Find where the given text appears and provide that cell's center as (x, y) coordinate. 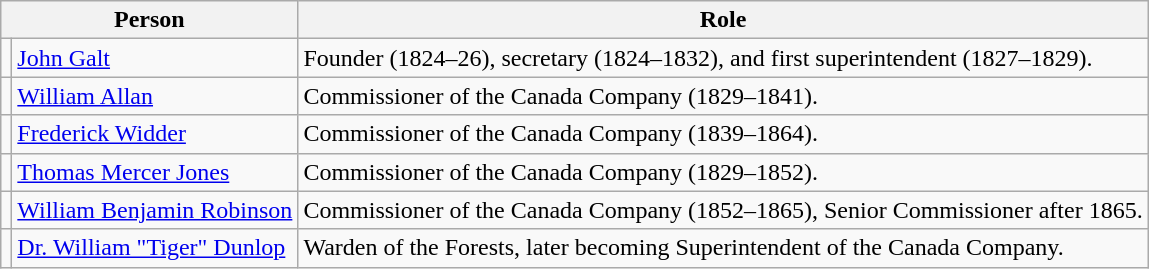
Person (150, 20)
William Benjamin Robinson (155, 210)
Commissioner of the Canada Company (1839–1864). (723, 134)
Commissioner of the Canada Company (1829–1841). (723, 96)
Commissioner of the Canada Company (1852–1865), Senior Commissioner after 1865. (723, 210)
Dr. William "Tiger" Dunlop (155, 248)
Commissioner of the Canada Company (1829–1852). (723, 172)
Thomas Mercer Jones (155, 172)
Warden of the Forests, later becoming Superintendent of the Canada Company. (723, 248)
John Galt (155, 58)
William Allan (155, 96)
Founder (1824–26), secretary (1824–1832), and first superintendent (1827–1829). (723, 58)
Frederick Widder (155, 134)
Role (723, 20)
